Search for the cell housing the specified text and yield its [X, Y] center coordinate. 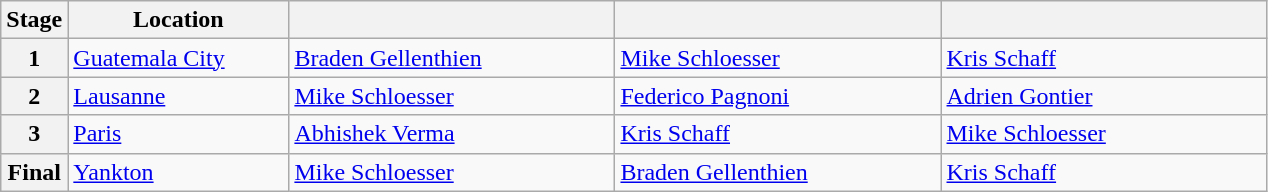
Abhishek Verma [452, 134]
Yankton [178, 172]
3 [34, 134]
2 [34, 96]
Lausanne [178, 96]
Paris [178, 134]
Adrien Gontier [1104, 96]
Federico Pagnoni [778, 96]
Stage [34, 20]
Location [178, 20]
Guatemala City [178, 58]
Final [34, 172]
1 [34, 58]
